Search for the cell housing the specified text and yield its [X, Y] center coordinate. 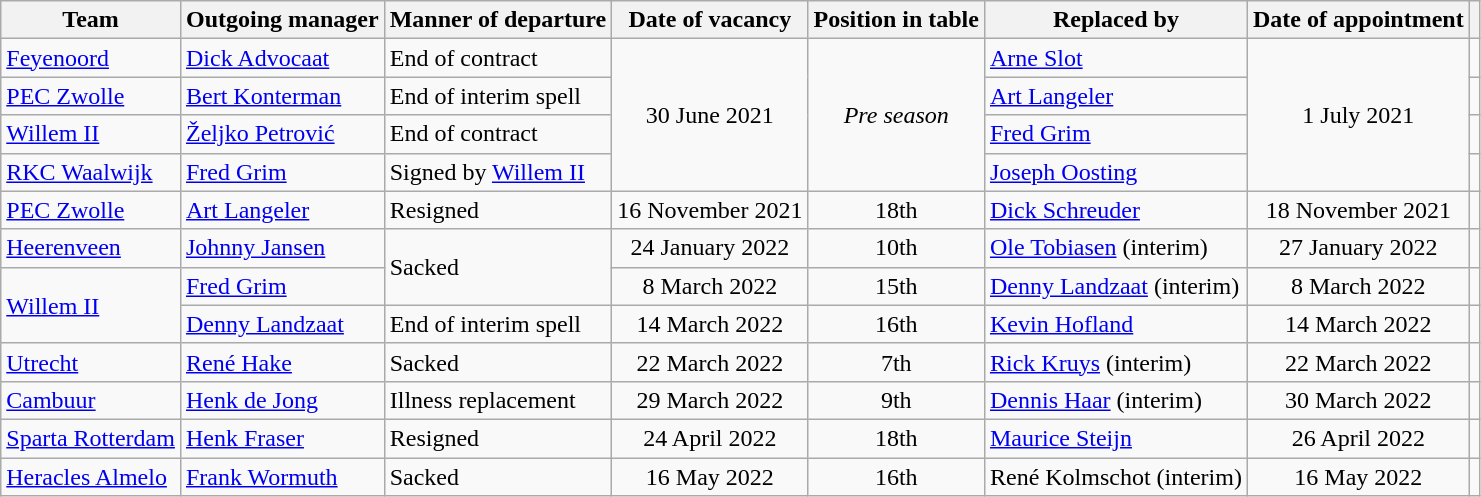
Illness replacement [498, 400]
Feyenoord [91, 58]
Heerenveen [91, 248]
René Hake [282, 362]
Sparta Rotterdam [91, 438]
1 July 2021 [1358, 115]
18 November 2021 [1358, 210]
Date of appointment [1358, 20]
Utrecht [91, 362]
30 June 2021 [710, 115]
Henk de Jong [282, 400]
24 January 2022 [710, 248]
Henk Fraser [282, 438]
Team [91, 20]
Outgoing manager [282, 20]
Denny Landzaat [282, 324]
27 January 2022 [1358, 248]
Dick Schreuder [1116, 210]
9th [896, 400]
Position in table [896, 20]
Replaced by [1116, 20]
Ole Tobiasen (interim) [1116, 248]
24 April 2022 [710, 438]
Dick Advocaat [282, 58]
30 March 2022 [1358, 400]
Denny Landzaat (interim) [1116, 286]
Heracles Almelo [91, 477]
Johnny Jansen [282, 248]
Rick Kruys (interim) [1116, 362]
16 November 2021 [710, 210]
Frank Wormuth [282, 477]
15th [896, 286]
RKC Waalwijk [91, 172]
Pre season [896, 115]
Joseph Oosting [1116, 172]
Arne Slot [1116, 58]
Maurice Steijn [1116, 438]
Željko Petrović [282, 134]
10th [896, 248]
Cambuur [91, 400]
7th [896, 362]
Kevin Hofland [1116, 324]
Manner of departure [498, 20]
29 March 2022 [710, 400]
Dennis Haar (interim) [1116, 400]
Date of vacancy [710, 20]
René Kolmschot (interim) [1116, 477]
Bert Konterman [282, 96]
Signed by Willem II [498, 172]
26 April 2022 [1358, 438]
